For the text-containing cell, return its midpoint in (x, y) coordinate format. 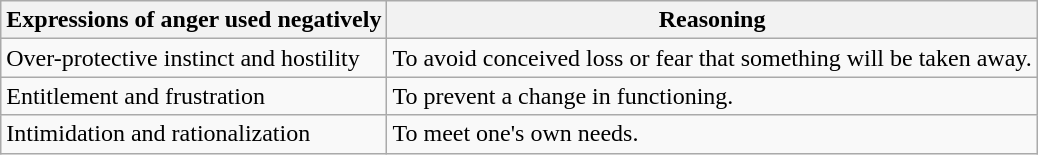
Over-protective instinct and hostility (194, 58)
Expressions of anger used negatively (194, 20)
Intimidation and rationalization (194, 134)
Reasoning (712, 20)
To avoid conceived loss or fear that something will be taken away. (712, 58)
Entitlement and frustration (194, 96)
To meet one's own needs. (712, 134)
To prevent a change in functioning. (712, 96)
